Return (X, Y) of the center of cell containing provided text 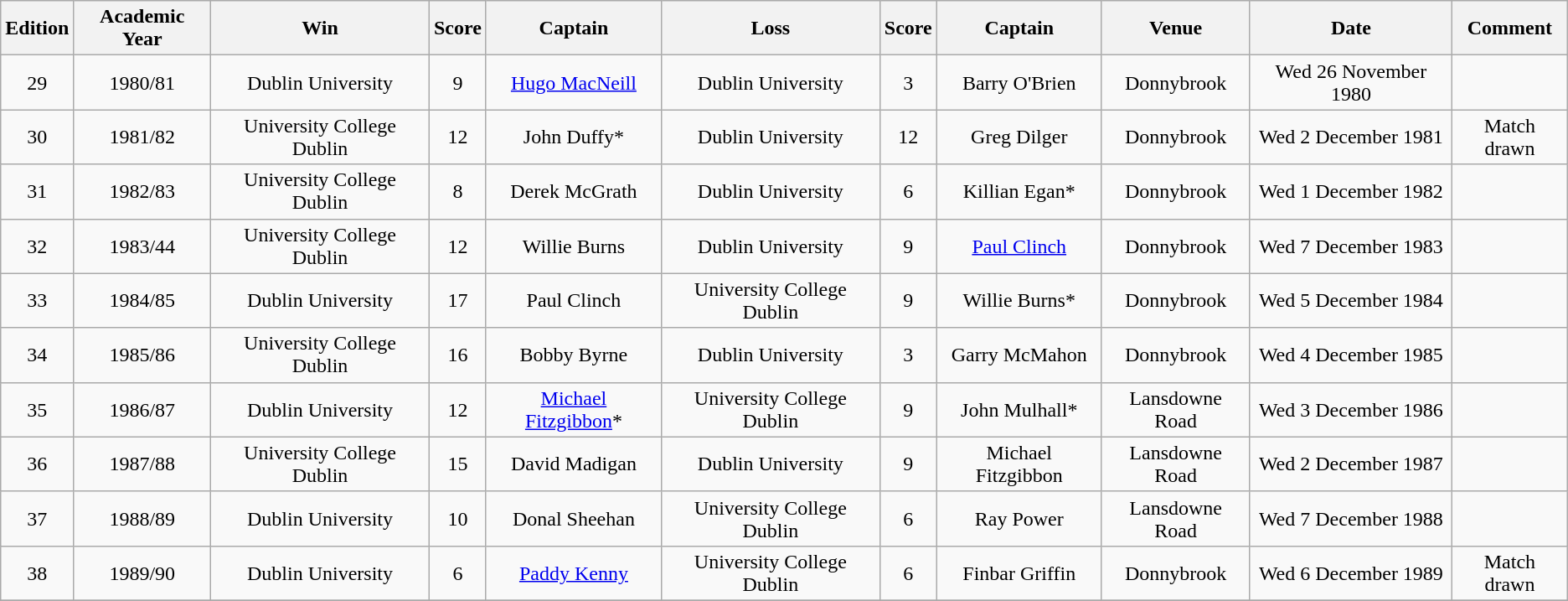
17 (457, 300)
38 (37, 573)
16 (457, 355)
Bobby Byrne (573, 355)
Venue (1176, 28)
36 (37, 464)
Wed 2 December 1981 (1351, 137)
Michael Fitzgibbon* (573, 409)
1982/83 (142, 191)
Hugo MacNeill (573, 82)
David Madigan (573, 464)
37 (37, 518)
Date (1351, 28)
Greg Dilger (1019, 137)
31 (37, 191)
1981/82 (142, 137)
1984/85 (142, 300)
30 (37, 137)
Academic Year (142, 28)
1988/89 (142, 518)
John Duffy* (573, 137)
1985/86 (142, 355)
Michael Fitzgibbon (1019, 464)
Wed 5 December 1984 (1351, 300)
Wed 1 December 1982 (1351, 191)
John Mulhall* (1019, 409)
Willie Burns* (1019, 300)
Wed 3 December 1986 (1351, 409)
15 (457, 464)
Win (320, 28)
Edition (37, 28)
1980/81 (142, 82)
Paddy Kenny (573, 573)
Wed 7 December 1988 (1351, 518)
Killian Egan* (1019, 191)
29 (37, 82)
Garry McMahon (1019, 355)
Derek McGrath (573, 191)
Wed 26 November 1980 (1351, 82)
Finbar Griffin (1019, 573)
Wed 6 December 1989 (1351, 573)
Wed 2 December 1987 (1351, 464)
32 (37, 246)
Donal Sheehan (573, 518)
10 (457, 518)
1983/44 (142, 246)
1986/87 (142, 409)
34 (37, 355)
Barry O'Brien (1019, 82)
Loss (771, 28)
Willie Burns (573, 246)
1987/88 (142, 464)
Wed 7 December 1983 (1351, 246)
Comment (1510, 28)
Ray Power (1019, 518)
33 (37, 300)
Wed 4 December 1985 (1351, 355)
8 (457, 191)
35 (37, 409)
1989/90 (142, 573)
